Identify which cell holds the provided text, then report its [x, y] central coordinate. 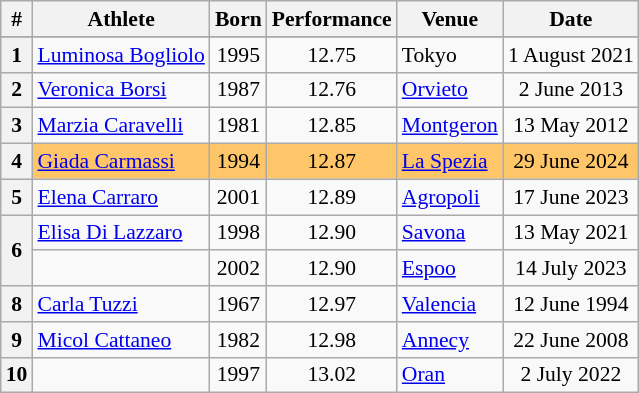
Oran [450, 375]
1982 [238, 340]
1981 [238, 126]
8 [17, 304]
1994 [238, 162]
12.98 [332, 340]
13 May 2012 [571, 126]
La Spezia [450, 162]
2 [17, 90]
4 [17, 162]
Savona [450, 233]
Elisa Di Lazzaro [120, 233]
1987 [238, 90]
Venue [450, 19]
12.75 [332, 55]
Valencia [450, 304]
17 June 2023 [571, 197]
Performance [332, 19]
5 [17, 197]
Montgeron [450, 126]
Marzia Caravelli [120, 126]
12.76 [332, 90]
Date [571, 19]
12.87 [332, 162]
Luminosa Bogliolo [120, 55]
1998 [238, 233]
2001 [238, 197]
1967 [238, 304]
22 June 2008 [571, 340]
29 June 2024 [571, 162]
2 June 2013 [571, 90]
Tokyo [450, 55]
9 [17, 340]
Annecy [450, 340]
12.97 [332, 304]
12.89 [332, 197]
2002 [238, 269]
Espoo [450, 269]
Athlete [120, 19]
Agropoli [450, 197]
Elena Carraro [120, 197]
Orvieto [450, 90]
Carla Tuzzi [120, 304]
1 August 2021 [571, 55]
13 May 2021 [571, 233]
1 [17, 55]
2 July 2022 [571, 375]
Micol Cattaneo [120, 340]
1995 [238, 55]
Born [238, 19]
# [17, 19]
12.85 [332, 126]
10 [17, 375]
Veronica Borsi [120, 90]
14 July 2023 [571, 269]
1997 [238, 375]
12 June 1994 [571, 304]
6 [17, 250]
3 [17, 126]
13.02 [332, 375]
Giada Carmassi [120, 162]
